Determine the (x, y) coordinate at the center of the cell enclosing the given text.  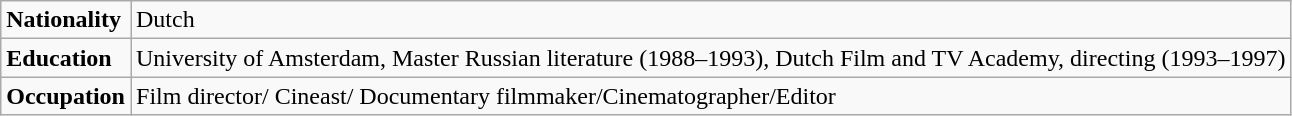
University of Amsterdam, Master Russian literature (1988–1993), Dutch Film and TV Academy, directing (1993–1997) (710, 58)
Nationality (66, 20)
Dutch (710, 20)
Education (66, 58)
Film director/ Cineast/ Documentary filmmaker/Cinematographer/Editor (710, 96)
Occupation (66, 96)
